Capture the cell that displays the provided text and extract its [x, y] central coordinate. 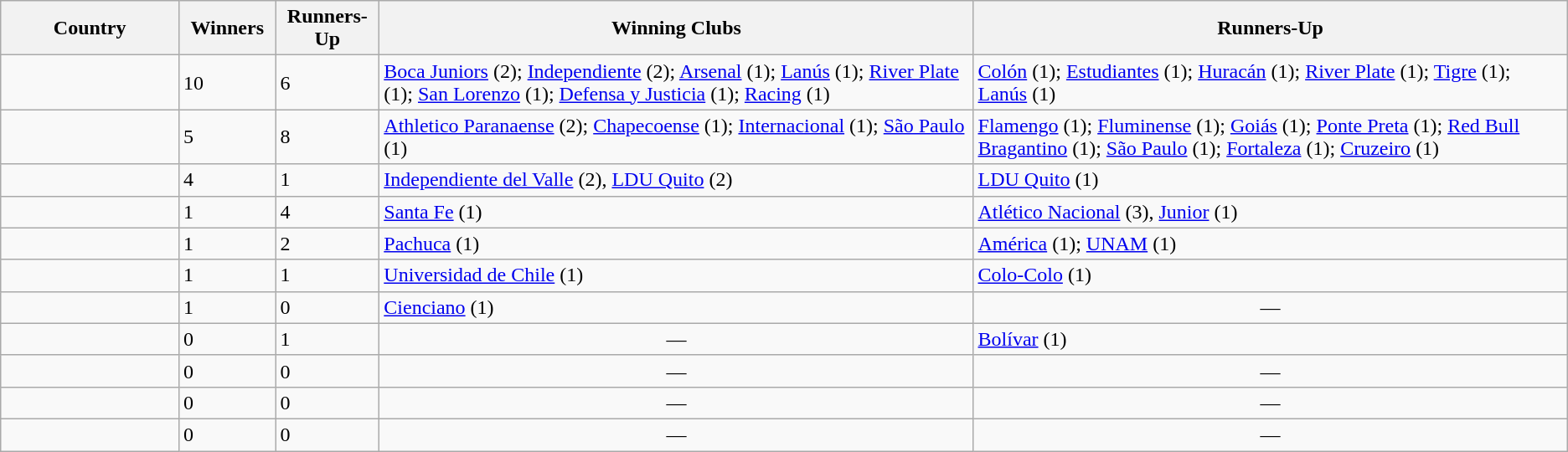
Independiente del Valle (2), LDU Quito (2) [677, 180]
América (1); UNAM (1) [1270, 244]
Atlético Nacional (3), Junior (1) [1270, 212]
Winners [228, 28]
Athletico Paranaense (2); Chapecoense (1); Internacional (1); São Paulo (1) [677, 137]
Flamengo (1); Fluminense (1); Goiás (1); Ponte Preta (1); Red Bull Bragantino (1); São Paulo (1); Fortaleza (1); Cruzeiro (1) [1270, 137]
Colo-Colo (1) [1270, 275]
8 [328, 137]
Pachuca (1) [677, 244]
Country [90, 28]
6 [328, 82]
LDU Quito (1) [1270, 180]
Bolívar (1) [1270, 339]
5 [228, 137]
Santa Fe (1) [677, 212]
2 [328, 244]
Winning Clubs [677, 28]
Colón (1); Estudiantes (1); Huracán (1); River Plate (1); Tigre (1); Lanús (1) [1270, 82]
Boca Juniors (2); Independiente (2); Arsenal (1); Lanús (1); River Plate (1); San Lorenzo (1); Defensa y Justicia (1); Racing (1) [677, 82]
Universidad de Chile (1) [677, 275]
10 [228, 82]
Cienciano (1) [677, 307]
